Locate the cell with the specified text and output its (x, y) center coordinate. 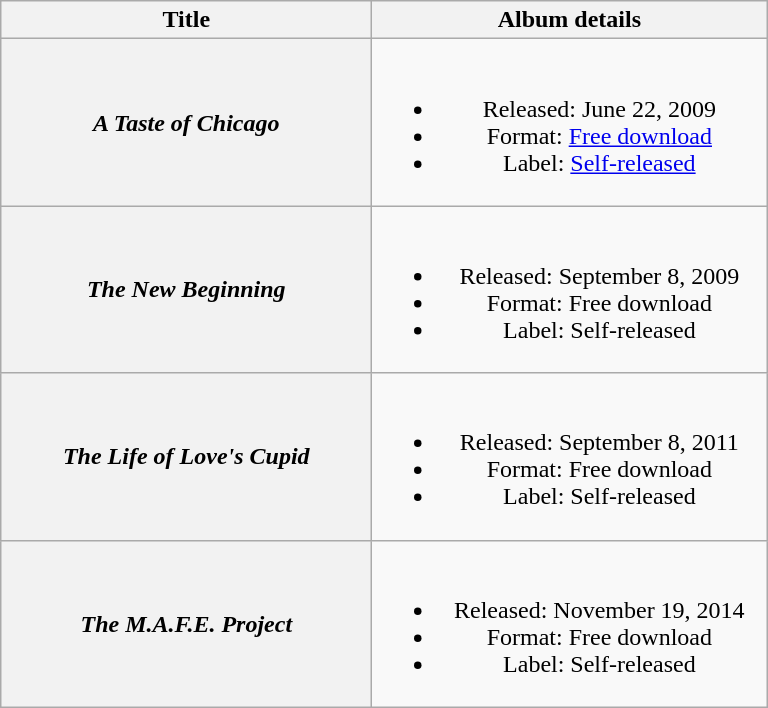
Released: June 22, 2009Format: Free downloadLabel: Self-released (570, 122)
Released: November 19, 2014Format: Free downloadLabel: Self-released (570, 624)
The M.A.F.E. Project (186, 624)
The Life of Love's Cupid (186, 456)
Album details (570, 20)
The New Beginning (186, 290)
Released: September 8, 2011Format: Free downloadLabel: Self-released (570, 456)
Released: September 8, 2009Format: Free downloadLabel: Self-released (570, 290)
Title (186, 20)
A Taste of Chicago (186, 122)
